Pinpoint the cell where the given text exists, returning its (X, Y) midpoint coordinate. 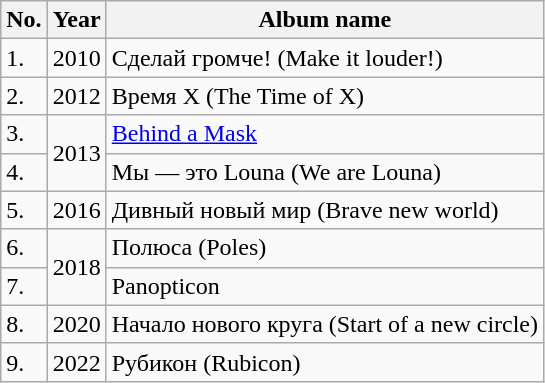
Panopticon (324, 286)
2010 (76, 58)
2012 (76, 96)
2. (24, 96)
7. (24, 286)
9. (24, 362)
Year (76, 20)
Полюса (Poles) (324, 248)
2020 (76, 324)
2013 (76, 153)
1. (24, 58)
3. (24, 134)
6. (24, 248)
8. (24, 324)
No. (24, 20)
2022 (76, 362)
Рубикон (Rubicon) (324, 362)
2018 (76, 267)
2016 (76, 210)
Album name (324, 20)
Начало нового круга (Start of a new circle) (324, 324)
Мы — это Louna (We are Louna) (324, 172)
Дивный новый мир (Brave new world) (324, 210)
Время X (The Time of X) (324, 96)
Behind a Mask (324, 134)
5. (24, 210)
4. (24, 172)
Сделай громче! (Make it louder!) (324, 58)
